Determine the (x, y) coordinate at the center of the cell enclosing the given text.  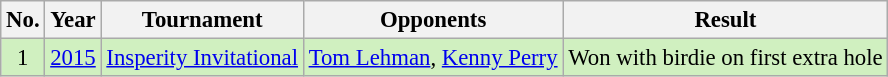
1 (23, 58)
2015 (73, 58)
Opponents (433, 20)
Tom Lehman, Kenny Perry (433, 58)
Won with birdie on first extra hole (726, 58)
Year (73, 20)
No. (23, 20)
Result (726, 20)
Tournament (202, 20)
Insperity Invitational (202, 58)
